Extract the (X, Y) coordinate from the center of the cell holding the provided text.  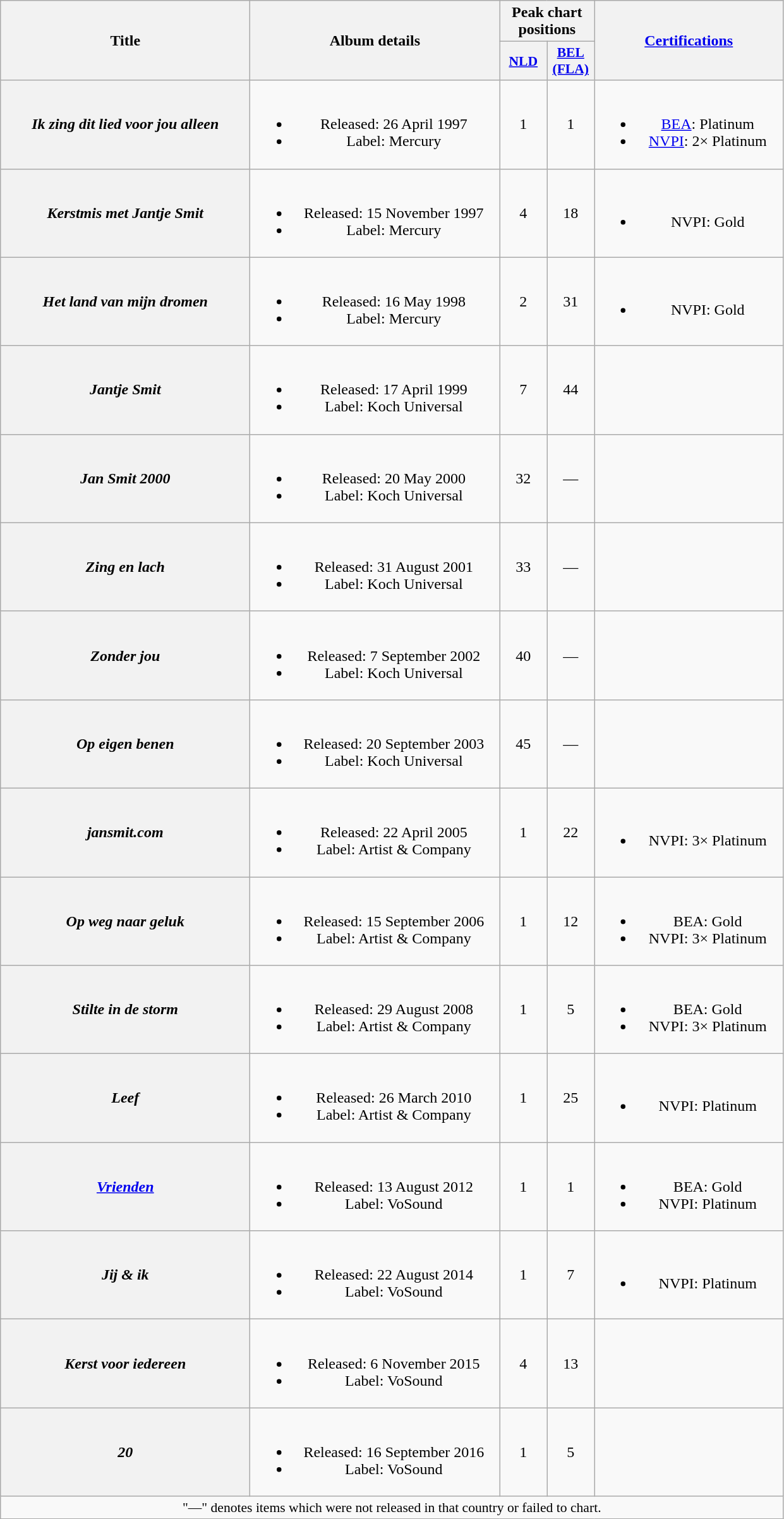
Op weg naar geluk (125, 921)
13 (571, 1364)
Released: 6 November 2015Label: VoSound (375, 1364)
Certifications (689, 40)
Ik zing dit lied voor jou alleen (125, 124)
NVPI: 3× Platinum (689, 832)
Kerstmis met Jantje Smit (125, 213)
12 (571, 921)
Released: 26 March 2010Label: Artist & Company (375, 1098)
BEA: GoldNVPI: Platinum (689, 1187)
Jan Smit 2000 (125, 478)
33 (523, 567)
Peak chart positions (547, 21)
Zing en lach (125, 567)
BEL(FLA) (571, 61)
22 (571, 832)
Released: 22 April 2005Label: Artist & Company (375, 832)
Kerst voor iedereen (125, 1364)
25 (571, 1098)
Stilte in de storm (125, 1010)
Released: 22 August 2014Label: VoSound (375, 1275)
Jij & ik (125, 1275)
Jantje Smit (125, 390)
Released: 17 April 1999Label: Koch Universal (375, 390)
Released: 20 September 2003Label: Koch Universal (375, 744)
20 (125, 1452)
44 (571, 390)
Het land van mijn dromen (125, 301)
Title (125, 40)
32 (523, 478)
Released: 7 September 2002Label: Koch Universal (375, 655)
Vrienden (125, 1187)
Released: 13 August 2012Label: VoSound (375, 1187)
Released: 15 November 1997Label: Mercury (375, 213)
2 (523, 301)
jansmit.com (125, 832)
Op eigen benen (125, 744)
"—" denotes items which were not released in that country or failed to chart. (392, 1508)
BEA: PlatinumNVPI: 2× Platinum (689, 124)
18 (571, 213)
Released: 16 September 2016Label: VoSound (375, 1452)
45 (523, 744)
Released: 29 August 2008Label: Artist & Company (375, 1010)
40 (523, 655)
Released: 26 April 1997Label: Mercury (375, 124)
Released: 15 September 2006Label: Artist & Company (375, 921)
Released: 16 May 1998Label: Mercury (375, 301)
Released: 20 May 2000Label: Koch Universal (375, 478)
31 (571, 301)
Leef (125, 1098)
Released: 31 August 2001Label: Koch Universal (375, 567)
Zonder jou (125, 655)
NLD (523, 61)
Album details (375, 40)
